Search for the cell housing the specified text and yield its [X, Y] center coordinate. 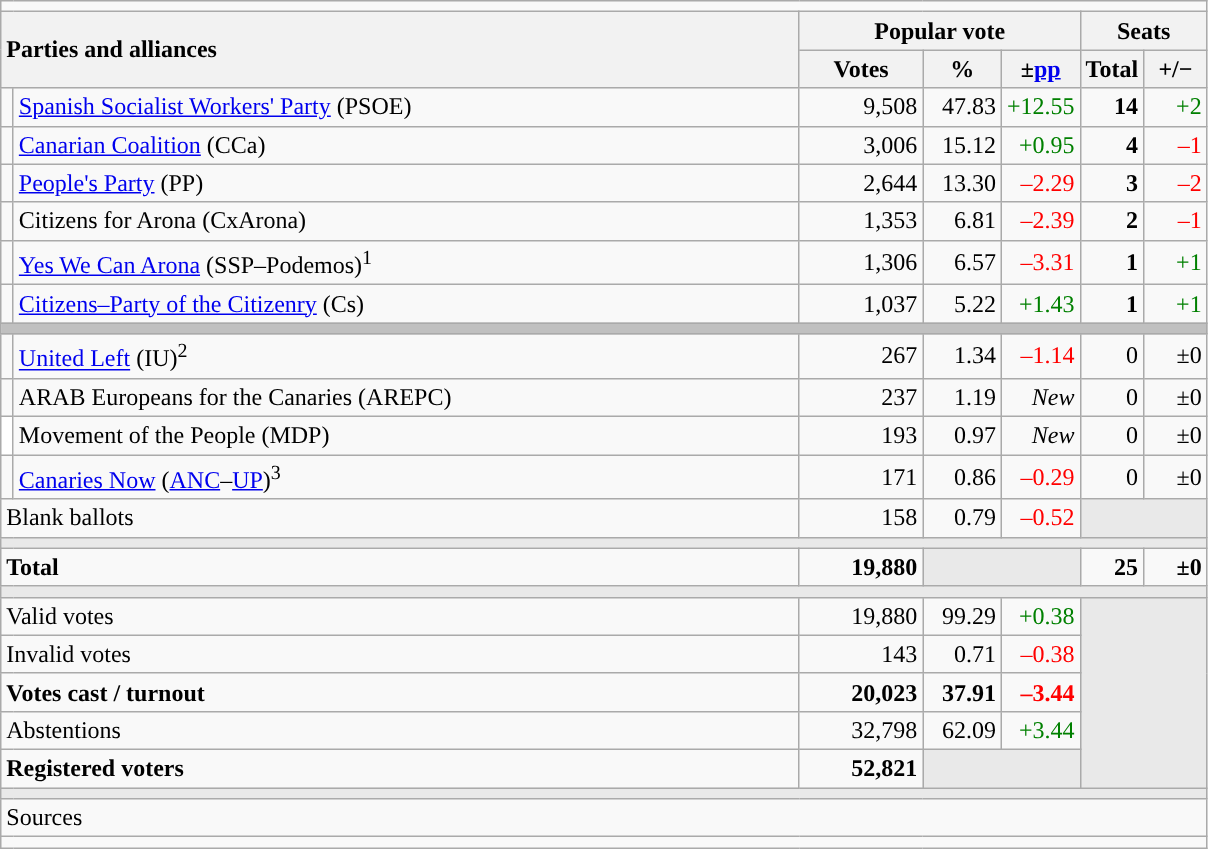
Votes cast / turnout [400, 692]
Spanish Socialist Workers' Party (PSOE) [406, 107]
1.19 [962, 397]
Blank ballots [400, 518]
267 [861, 356]
ARAB Europeans for the Canaries (AREPC) [406, 397]
+0.38 [1040, 616]
Yes We Can Arona (SSP–Podemos)1 [406, 262]
0.86 [962, 478]
158 [861, 518]
+/− [1176, 69]
47.83 [962, 107]
–2.29 [1040, 183]
15.12 [962, 145]
237 [861, 397]
Sources [604, 818]
0.71 [962, 654]
Votes [861, 69]
6.81 [962, 221]
+2 [1176, 107]
Invalid votes [400, 654]
Popular vote [940, 31]
Citizens–Party of the Citizenry (Cs) [406, 304]
13.30 [962, 183]
1,306 [861, 262]
% [962, 69]
1,037 [861, 304]
25 [1112, 567]
37.91 [962, 692]
–1.14 [1040, 356]
1.34 [962, 356]
5.22 [962, 304]
–0.29 [1040, 478]
6.57 [962, 262]
+12.55 [1040, 107]
+1.43 [1040, 304]
–2 [1176, 183]
0.97 [962, 435]
–2.39 [1040, 221]
1,353 [861, 221]
9,508 [861, 107]
0.79 [962, 518]
–0.52 [1040, 518]
2,644 [861, 183]
2 [1112, 221]
32,798 [861, 731]
143 [861, 654]
–0.38 [1040, 654]
Valid votes [400, 616]
3,006 [861, 145]
Canaries Now (ANC–UP)3 [406, 478]
4 [1112, 145]
Abstentions [400, 731]
52,821 [861, 769]
14 [1112, 107]
+0.95 [1040, 145]
Registered voters [400, 769]
Citizens for Arona (CxArona) [406, 221]
Seats [1144, 31]
–3.31 [1040, 262]
People's Party (PP) [406, 183]
20,023 [861, 692]
171 [861, 478]
99.29 [962, 616]
62.09 [962, 731]
±pp [1040, 69]
Movement of the People (MDP) [406, 435]
Canarian Coalition (CCa) [406, 145]
–3.44 [1040, 692]
United Left (IU)2 [406, 356]
Parties and alliances [400, 50]
3 [1112, 183]
+3.44 [1040, 731]
193 [861, 435]
